Pinpoint the cell where the given text exists, returning its (x, y) midpoint coordinate. 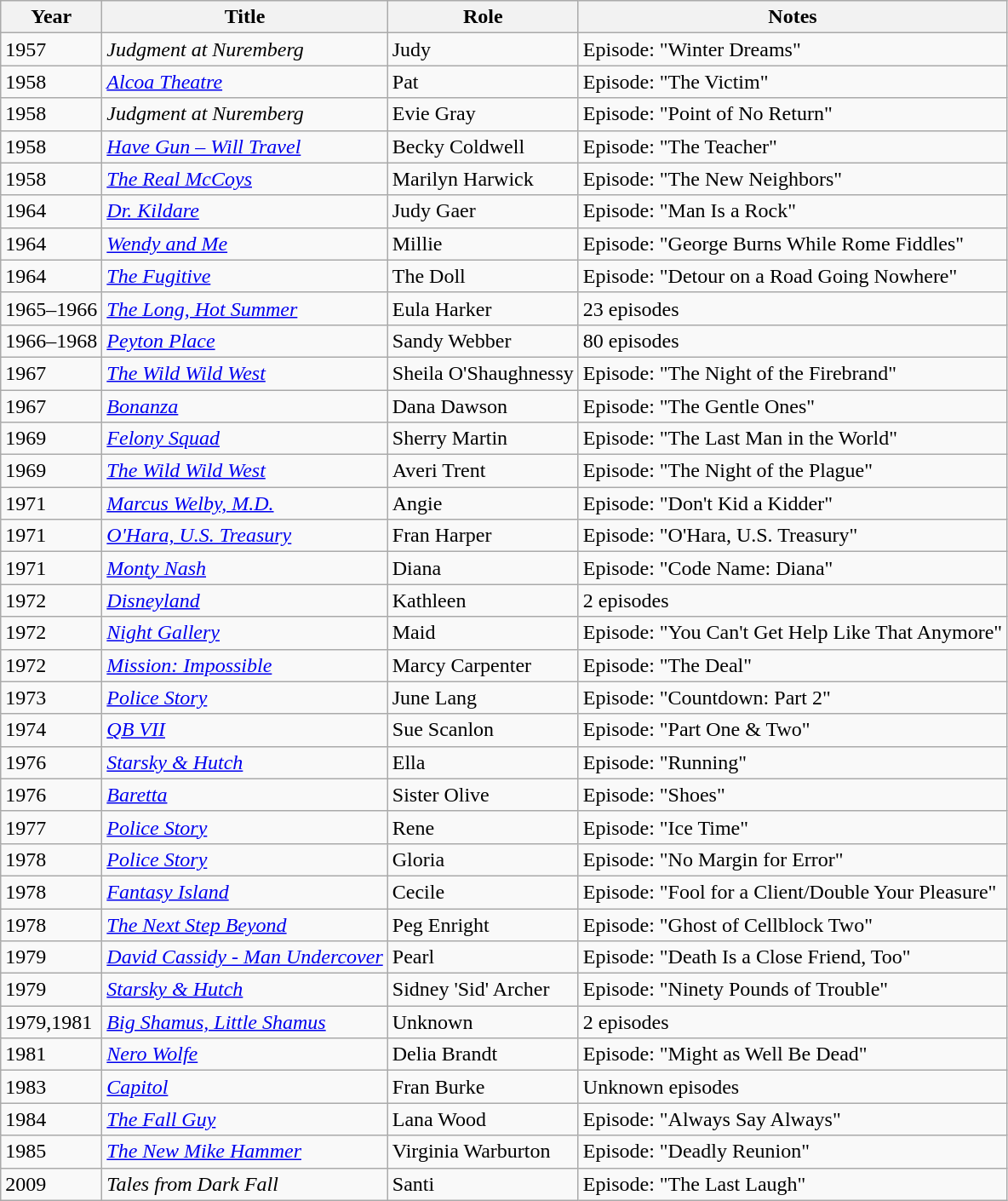
Unknown episodes (792, 1087)
Episode: "O'Hara, U.S. Treasury" (792, 536)
Episode: "Point of No Return" (792, 114)
Episode: "The Last Laugh" (792, 1184)
Episode: "Man Is a Rock" (792, 211)
1974 (51, 730)
Monty Nash (245, 568)
Kathleen (483, 600)
June Lang (483, 698)
Wendy and Me (245, 244)
Dana Dawson (483, 406)
23 episodes (792, 308)
1957 (51, 49)
80 episodes (792, 341)
Mission: Impossible (245, 665)
The Fugitive (245, 276)
Rene (483, 827)
Lana Wood (483, 1119)
1985 (51, 1152)
Title (245, 17)
Sister Olive (483, 795)
Episode: "Ice Time" (792, 827)
Alcoa Theatre (245, 82)
Episode: "Shoes" (792, 795)
Role (483, 17)
Millie (483, 244)
Year (51, 17)
Sherry Martin (483, 439)
Becky Coldwell (483, 147)
Episode: "Deadly Reunion" (792, 1152)
Judy (483, 49)
Unknown (483, 1022)
The Real McCoys (245, 179)
Episode: "The Teacher" (792, 147)
Capitol (245, 1087)
Episode: "Ghost of Cellblock Two" (792, 924)
Sue Scanlon (483, 730)
Diana (483, 568)
Notes (792, 17)
Episode: "No Margin for Error" (792, 859)
The Doll (483, 276)
Felony Squad (245, 439)
Episode: "Countdown: Part 2" (792, 698)
Virginia Warburton (483, 1152)
Cecile (483, 892)
Pearl (483, 957)
Gloria (483, 859)
1979,1981 (51, 1022)
Peyton Place (245, 341)
2009 (51, 1184)
Bonanza (245, 406)
Delia Brandt (483, 1054)
Episode: "Part One & Two" (792, 730)
Episode: "The Deal" (792, 665)
Marcy Carpenter (483, 665)
1973 (51, 698)
Santi (483, 1184)
Episode: "Ninety Pounds of Trouble" (792, 990)
Judy Gaer (483, 211)
Pat (483, 82)
1981 (51, 1054)
Fran Harper (483, 536)
Episode: "Always Say Always" (792, 1119)
1977 (51, 827)
The Long, Hot Summer (245, 308)
Episode: "You Can't Get Help Like That Anymore" (792, 633)
1965–1966 (51, 308)
Sidney 'Sid' Archer (483, 990)
Episode: "The Night of the Plague" (792, 471)
Episode: "The Last Man in the World" (792, 439)
1966–1968 (51, 341)
Evie Gray (483, 114)
Episode: "Don't Kid a Kidder" (792, 503)
QB VII (245, 730)
Fran Burke (483, 1087)
Episode: "Death Is a Close Friend, Too" (792, 957)
Maid (483, 633)
Episode: "Fool for a Client/Double Your Pleasure" (792, 892)
Episode: "The Victim" (792, 82)
Night Gallery (245, 633)
Eula Harker (483, 308)
Episode: "Might as Well Be Dead" (792, 1054)
Marilyn Harwick (483, 179)
Episode: "Code Name: Diana" (792, 568)
1984 (51, 1119)
Averi Trent (483, 471)
Have Gun – Will Travel (245, 147)
Disneyland (245, 600)
Episode: "Detour on a Road Going Nowhere" (792, 276)
Sandy Webber (483, 341)
Sheila O'Shaughnessy (483, 373)
Ella (483, 762)
Tales from Dark Fall (245, 1184)
The Fall Guy (245, 1119)
Fantasy Island (245, 892)
The New Mike Hammer (245, 1152)
Episode: "The Gentle Ones" (792, 406)
Big Shamus, Little Shamus (245, 1022)
Marcus Welby, M.D. (245, 503)
Episode: "The Night of the Firebrand" (792, 373)
David Cassidy - Man Undercover (245, 957)
Episode: "The New Neighbors" (792, 179)
Episode: "Winter Dreams" (792, 49)
Baretta (245, 795)
Angie (483, 503)
Episode: "George Burns While Rome Fiddles" (792, 244)
Peg Enright (483, 924)
1983 (51, 1087)
Dr. Kildare (245, 211)
The Next Step Beyond (245, 924)
Episode: "Running" (792, 762)
Nero Wolfe (245, 1054)
O'Hara, U.S. Treasury (245, 536)
